Search for the cell housing the specified text and yield its [x, y] center coordinate. 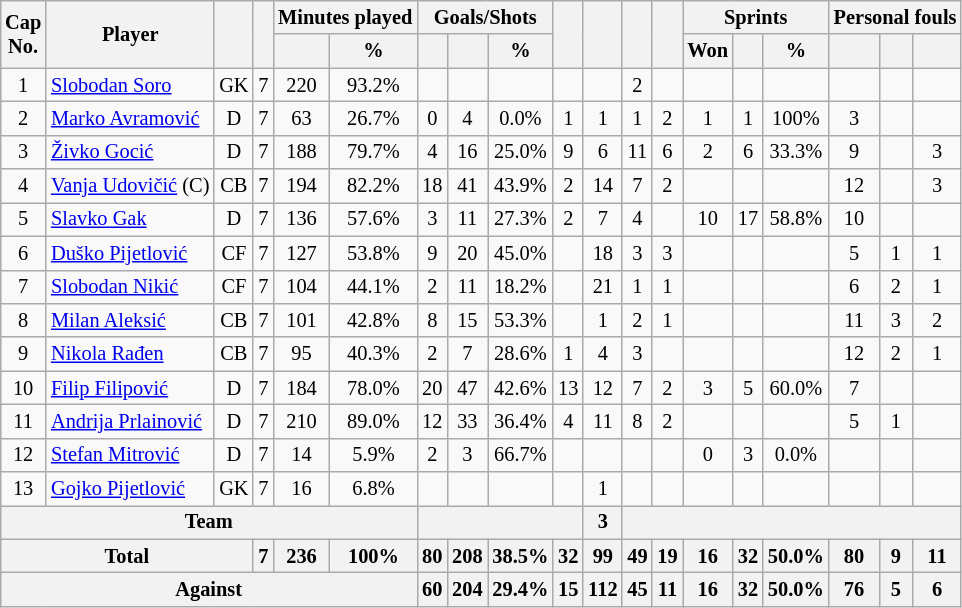
33 [467, 421]
27.3% [521, 219]
58.8% [796, 219]
76 [854, 589]
Slavko Gak [130, 219]
101 [301, 320]
Personal fouls [896, 17]
28.6% [521, 354]
19 [667, 556]
21 [602, 287]
78.0% [374, 388]
Won [707, 51]
38.5% [521, 556]
236 [301, 556]
208 [467, 556]
95 [301, 354]
60 [432, 589]
210 [301, 421]
41 [467, 186]
Milan Aleksić [130, 320]
45 [637, 589]
29.4% [521, 589]
CapNo. [23, 34]
Total [126, 556]
Andrija Prlainović [130, 421]
Player [130, 34]
44.1% [374, 287]
60.0% [796, 388]
Nikola Rađen [130, 354]
Stefan Mitrović [130, 455]
Slobodan Nikić [130, 287]
Against [208, 589]
43.9% [521, 186]
40.3% [374, 354]
45.0% [521, 253]
220 [301, 85]
79.7% [374, 152]
99 [602, 556]
53.3% [521, 320]
18.2% [521, 287]
82.2% [374, 186]
53.8% [374, 253]
Slobodan Soro [130, 85]
6.8% [374, 489]
Goals/Shots [485, 17]
33.3% [796, 152]
188 [301, 152]
194 [301, 186]
Team [208, 522]
Sprints [755, 17]
57.6% [374, 219]
25.0% [521, 152]
63 [301, 118]
Živko Gocić [130, 152]
36.4% [521, 421]
93.2% [374, 85]
26.7% [374, 118]
66.7% [521, 455]
184 [301, 388]
49 [637, 556]
104 [301, 287]
5.9% [374, 455]
17 [748, 219]
47 [467, 388]
204 [467, 589]
Marko Avramović [130, 118]
Duško Pijetlović [130, 253]
112 [602, 589]
42.8% [374, 320]
Vanja Udovičić (C) [130, 186]
Gojko Pijetlović [130, 489]
89.0% [374, 421]
136 [301, 219]
42.6% [521, 388]
Filip Filipović [130, 388]
Minutes played [345, 17]
127 [301, 253]
